Pinpoint the cell where the given text exists, returning its [x, y] midpoint coordinate. 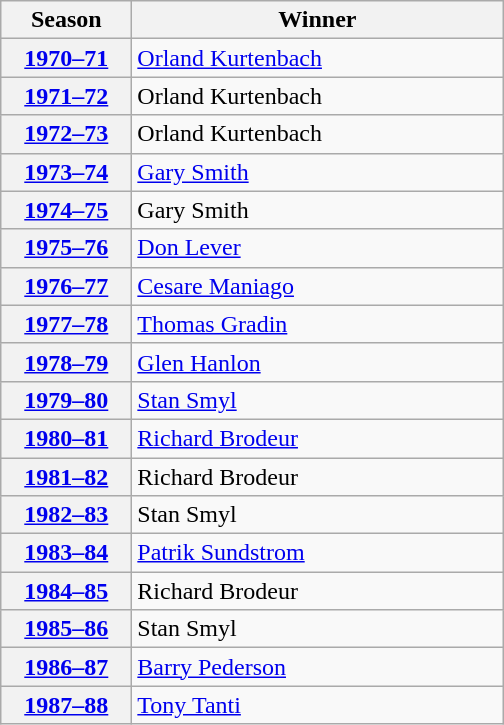
1987–88 [66, 705]
1983–84 [66, 553]
1973–74 [66, 172]
Season [66, 20]
Glen Hanlon [318, 362]
Tony Tanti [318, 705]
1971–72 [66, 96]
1975–76 [66, 248]
1977–78 [66, 324]
Thomas Gradin [318, 324]
Don Lever [318, 248]
1978–79 [66, 362]
1986–87 [66, 667]
1984–85 [66, 591]
1974–75 [66, 210]
Cesare Maniago [318, 286]
Barry Pederson [318, 667]
1980–81 [66, 438]
1979–80 [66, 400]
1981–82 [66, 477]
1970–71 [66, 58]
1982–83 [66, 515]
Patrik Sundstrom [318, 553]
1985–86 [66, 629]
1972–73 [66, 134]
1976–77 [66, 286]
Winner [318, 20]
